Pinpoint the cell where the given text exists, returning its [x, y] midpoint coordinate. 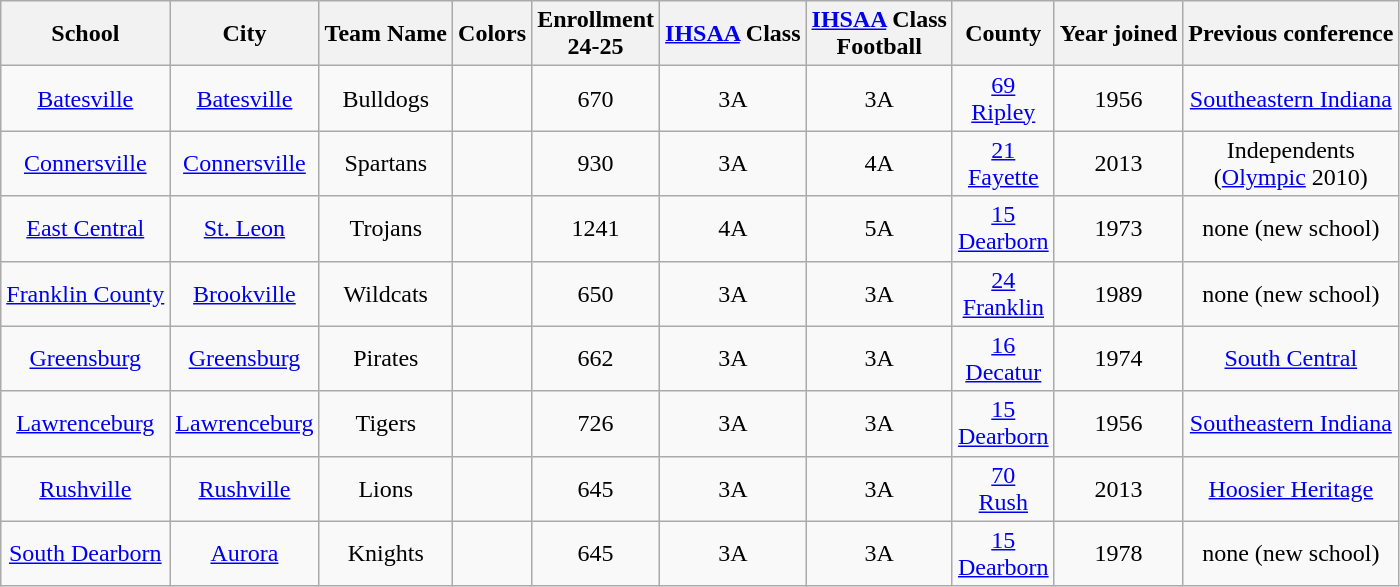
Hoosier Heritage [1291, 488]
Previous conference [1291, 34]
662 [596, 358]
Team Name [386, 34]
County [1003, 34]
70 Rush [1003, 488]
5A [879, 228]
1241 [596, 228]
21 Fayette [1003, 164]
1978 [1118, 554]
Brookville [244, 294]
Spartans [386, 164]
Wildcats [386, 294]
Pirates [386, 358]
1973 [1118, 228]
Year joined [1118, 34]
Colors [492, 34]
930 [596, 164]
Independents(Olympic 2010) [1291, 164]
650 [596, 294]
IHSAA Class [733, 34]
East Central [86, 228]
Knights [386, 554]
City [244, 34]
IHSAA Class Football [879, 34]
1989 [1118, 294]
1974 [1118, 358]
726 [596, 424]
Aurora [244, 554]
School [86, 34]
St. Leon [244, 228]
670 [596, 98]
24 Franklin [1003, 294]
Bulldogs [386, 98]
Trojans [386, 228]
16 Decatur [1003, 358]
Tigers [386, 424]
South Dearborn [86, 554]
Lions [386, 488]
Franklin County [86, 294]
Enrollment 24-25 [596, 34]
69 Ripley [1003, 98]
South Central [1291, 358]
